Find where the given text appears and provide that cell's center as [x, y] coordinate. 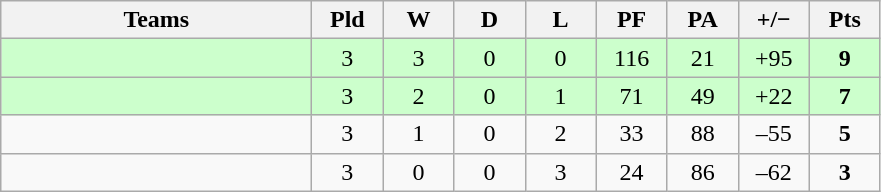
+/− [774, 20]
PA [702, 20]
49 [702, 96]
116 [632, 58]
D [490, 20]
88 [702, 134]
+95 [774, 58]
–62 [774, 172]
Teams [156, 20]
7 [844, 96]
Pts [844, 20]
PF [632, 20]
5 [844, 134]
9 [844, 58]
86 [702, 172]
L [560, 20]
24 [632, 172]
71 [632, 96]
21 [702, 58]
Pld [348, 20]
W [418, 20]
33 [632, 134]
–55 [774, 134]
+22 [774, 96]
